Identify which cell holds the provided text, then report its [x, y] central coordinate. 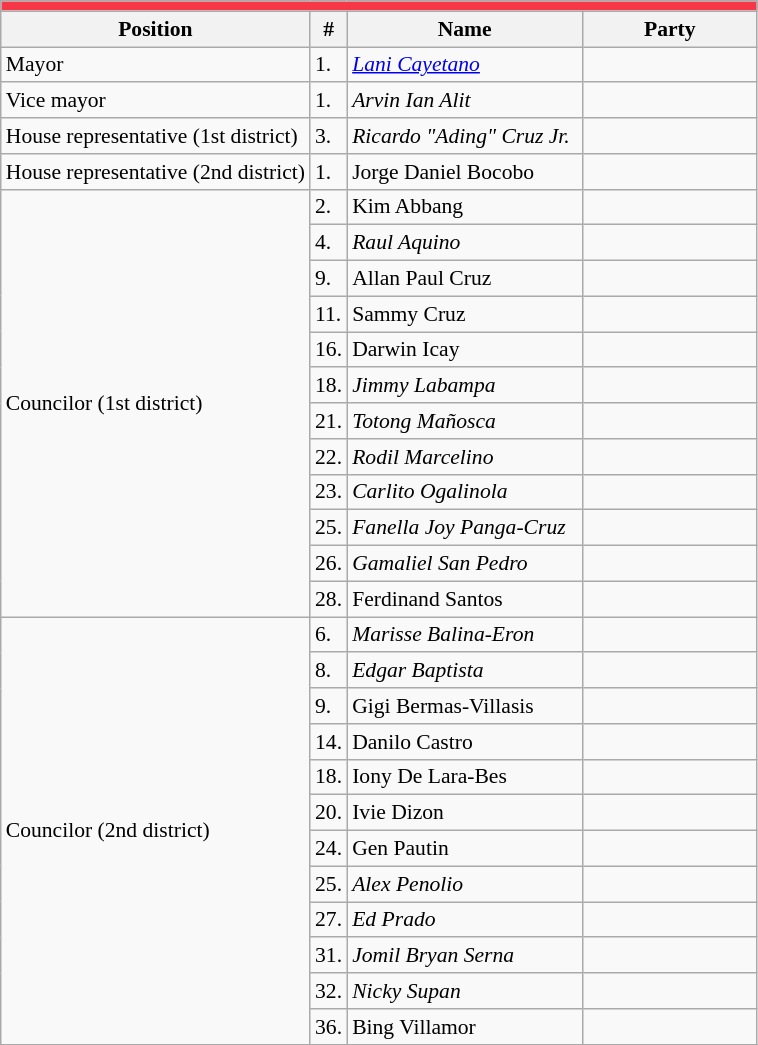
Jimmy Labampa [464, 386]
Edgar Baptista [464, 671]
Vice mayor [156, 101]
Ed Prado [464, 920]
Danilo Castro [464, 742]
Position [156, 29]
Rodil Marcelino [464, 457]
Nicky Supan [464, 991]
11. [328, 314]
23. [328, 492]
Councilor (1st district) [156, 403]
6. [328, 635]
Carlito Ogalinola [464, 492]
Lani Cayetano [464, 65]
8. [328, 671]
28. [328, 599]
Name [464, 29]
4. [328, 243]
Gigi Bermas-Villasis [464, 706]
Gamaliel San Pedro [464, 564]
Darwin Icay [464, 350]
31. [328, 956]
Jorge Daniel Bocobo [464, 172]
24. [328, 849]
Totong Mañosca [464, 421]
Marisse Balina-Eron [464, 635]
3. [328, 136]
Raul Aquino [464, 243]
21. [328, 421]
# [328, 29]
Allan Paul Cruz [464, 279]
26. [328, 564]
20. [328, 813]
Sammy Cruz [464, 314]
Ferdinand Santos [464, 599]
2. [328, 207]
Arvin Ian Alit [464, 101]
Iony De Lara-Bes [464, 777]
Gen Pautin [464, 849]
36. [328, 1027]
Ricardo "Ading" Cruz Jr. [464, 136]
Ivie Dizon [464, 813]
House representative (1st district) [156, 136]
14. [328, 742]
Alex Penolio [464, 884]
Councilor (2nd district) [156, 831]
Kim Abbang [464, 207]
32. [328, 991]
House representative (2nd district) [156, 172]
Fanella Joy Panga-Cruz [464, 528]
27. [328, 920]
22. [328, 457]
Party [670, 29]
Jomil Bryan Serna [464, 956]
Mayor [156, 65]
Bing Villamor [464, 1027]
16. [328, 350]
